Search for the cell housing the specified text and yield its [X, Y] center coordinate. 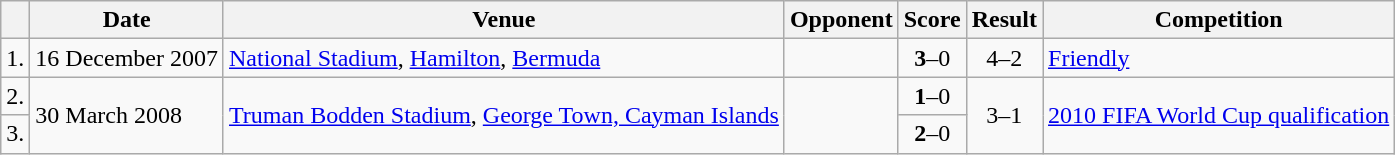
2010 FIFA World Cup qualification [1219, 115]
Venue [504, 20]
National Stadium, Hamilton, Bermuda [504, 58]
Score [932, 20]
3–0 [932, 58]
1–0 [932, 96]
16 December 2007 [127, 58]
3–1 [1004, 115]
Competition [1219, 20]
30 March 2008 [127, 115]
3. [16, 134]
Friendly [1219, 58]
Result [1004, 20]
1. [16, 58]
2–0 [932, 134]
4–2 [1004, 58]
2. [16, 96]
Opponent [841, 20]
Date [127, 20]
Truman Bodden Stadium, George Town, Cayman Islands [504, 115]
